Detect which cell encompasses the target text, then output its (x, y) center coordinate. 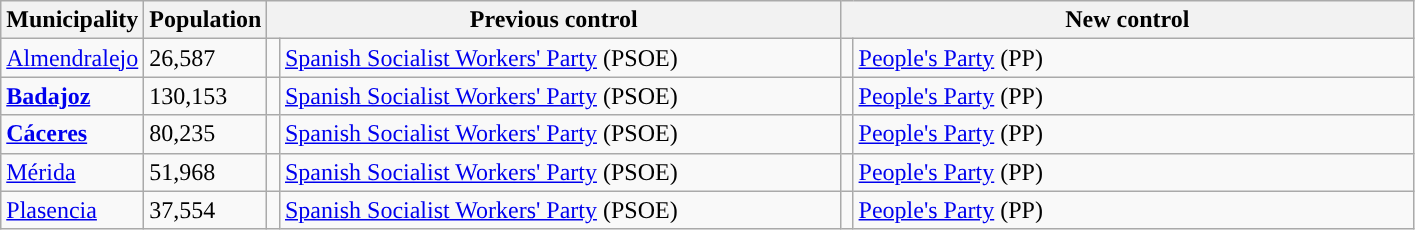
Municipality (72, 20)
Mérida (72, 172)
37,554 (206, 210)
130,153 (206, 96)
Cáceres (72, 134)
26,587 (206, 58)
Almendralejo (72, 58)
51,968 (206, 172)
Badajoz (72, 96)
Previous control (554, 20)
80,235 (206, 134)
Population (206, 20)
New control (1127, 20)
Plasencia (72, 210)
